Capture the cell that displays the provided text and extract its (x, y) central coordinate. 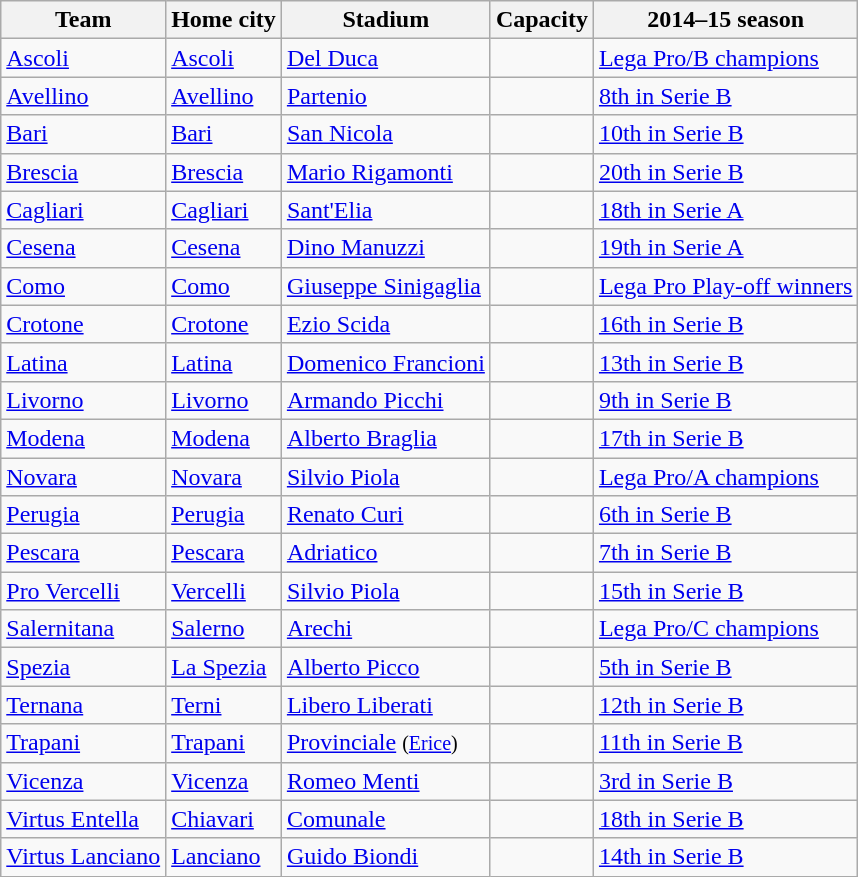
Stadium (386, 20)
Spezia (84, 667)
2014–15 season (726, 20)
Lanciano (224, 857)
Capacity (542, 20)
Guido Biondi (386, 857)
9th in Serie B (726, 400)
5th in Serie B (726, 667)
15th in Serie B (726, 591)
Salernitana (84, 629)
6th in Serie B (726, 515)
Provinciale (Erice) (386, 743)
Dino Manuzzi (386, 248)
Partenio (386, 96)
Adriatico (386, 553)
Lega Pro Play-off winners (726, 286)
Terni (224, 705)
Armando Picchi (386, 400)
Virtus Entella (84, 819)
Domenico Francioni (386, 362)
3rd in Serie B (726, 781)
Vercelli (224, 591)
19th in Serie A (726, 248)
Ezio Scida (386, 324)
16th in Serie B (726, 324)
Alberto Braglia (386, 438)
Ternana (84, 705)
Sant'Elia (386, 210)
8th in Serie B (726, 96)
7th in Serie B (726, 553)
17th in Serie B (726, 438)
20th in Serie B (726, 172)
Libero Liberati (386, 705)
Comunale (386, 819)
Pro Vercelli (84, 591)
Virtus Lanciano (84, 857)
11th in Serie B (726, 743)
Del Duca (386, 58)
14th in Serie B (726, 857)
Chiavari (224, 819)
Arechi (386, 629)
Team (84, 20)
Renato Curi (386, 515)
18th in Serie B (726, 819)
12th in Serie B (726, 705)
Lega Pro/C champions (726, 629)
18th in Serie A (726, 210)
10th in Serie B (726, 134)
Romeo Menti (386, 781)
Mario Rigamonti (386, 172)
Alberto Picco (386, 667)
Home city (224, 20)
Lega Pro/A champions (726, 477)
Salerno (224, 629)
13th in Serie B (726, 362)
San Nicola (386, 134)
Giuseppe Sinigaglia (386, 286)
Lega Pro/B champions (726, 58)
La Spezia (224, 667)
